Return the (x, y) coordinate for the center point of the cell that contains the specified text.  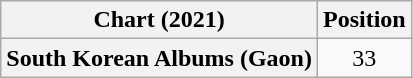
South Korean Albums (Gaon) (160, 58)
Chart (2021) (160, 20)
Position (364, 20)
33 (364, 58)
